Extract the [x, y] coordinate from the center of the cell holding the provided text.  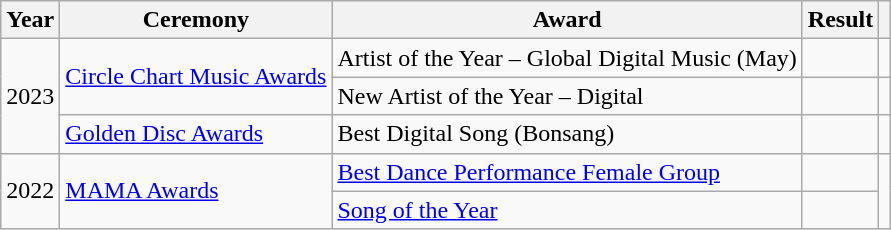
Artist of the Year – Global Digital Music (May) [567, 58]
Best Digital Song (Bonsang) [567, 134]
2023 [30, 96]
Ceremony [196, 20]
Golden Disc Awards [196, 134]
Result [840, 20]
New Artist of the Year – Digital [567, 96]
Award [567, 20]
2022 [30, 191]
Year [30, 20]
Best Dance Performance Female Group [567, 172]
MAMA Awards [196, 191]
Circle Chart Music Awards [196, 77]
Song of the Year [567, 210]
